Pinpoint the cell where the given text exists, returning its (x, y) midpoint coordinate. 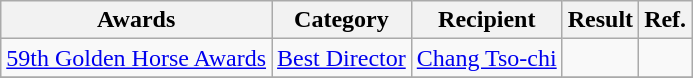
59th Golden Horse Awards (136, 58)
Best Director (342, 58)
Recipient (486, 20)
Ref. (666, 20)
Result (600, 20)
Chang Tso-chi (486, 58)
Awards (136, 20)
Category (342, 20)
